Capture the cell that displays the provided text and extract its [X, Y] central coordinate. 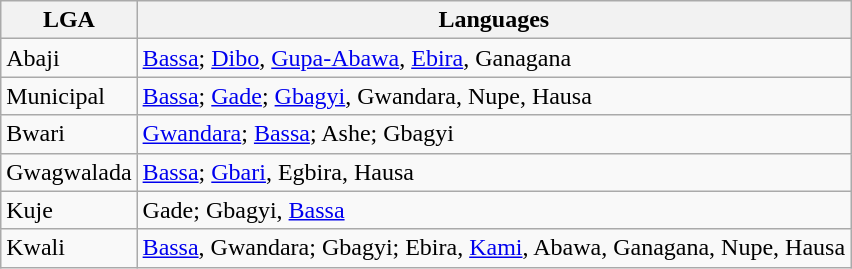
Abaji [69, 58]
Municipal [69, 96]
Bassa, Gwandara; Gbagyi; Ebira, Kami, Abawa, Ganagana, Nupe, Hausa [494, 248]
Gade; Gbagyi, Bassa [494, 210]
Bwari [69, 134]
Kwali [69, 248]
LGA [69, 20]
Languages [494, 20]
Bassa; Dibo, Gupa-Abawa, Ebira, Ganagana [494, 58]
Bassa; Gbari, Egbira, Hausa [494, 172]
Gwandara; Bassa; Ashe; Gbagyi [494, 134]
Gwagwalada [69, 172]
Kuje [69, 210]
Bassa; Gade; Gbagyi, Gwandara, Nupe, Hausa [494, 96]
